Extract the (X, Y) coordinate from the center of the cell holding the provided text.  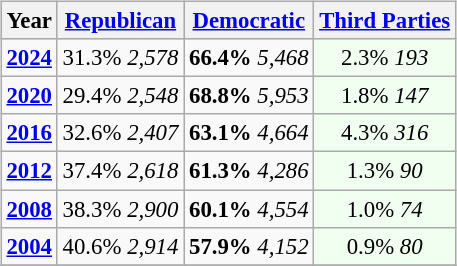
2020 (29, 96)
63.1% 4,664 (249, 133)
38.3% 2,900 (120, 209)
2008 (29, 209)
1.0% 74 (385, 209)
0.9% 80 (385, 246)
Third Parties (385, 21)
68.8% 5,953 (249, 96)
37.4% 2,618 (120, 171)
Democratic (249, 21)
2016 (29, 133)
32.6% 2,407 (120, 133)
57.9% 4,152 (249, 246)
2.3% 193 (385, 58)
31.3% 2,578 (120, 58)
Year (29, 21)
1.8% 147 (385, 96)
29.4% 2,548 (120, 96)
4.3% 316 (385, 133)
60.1% 4,554 (249, 209)
66.4% 5,468 (249, 58)
Republican (120, 21)
61.3% 4,286 (249, 171)
2012 (29, 171)
2004 (29, 246)
40.6% 2,914 (120, 246)
1.3% 90 (385, 171)
2024 (29, 58)
